Locate the cell with the specified text and output its [x, y] center coordinate. 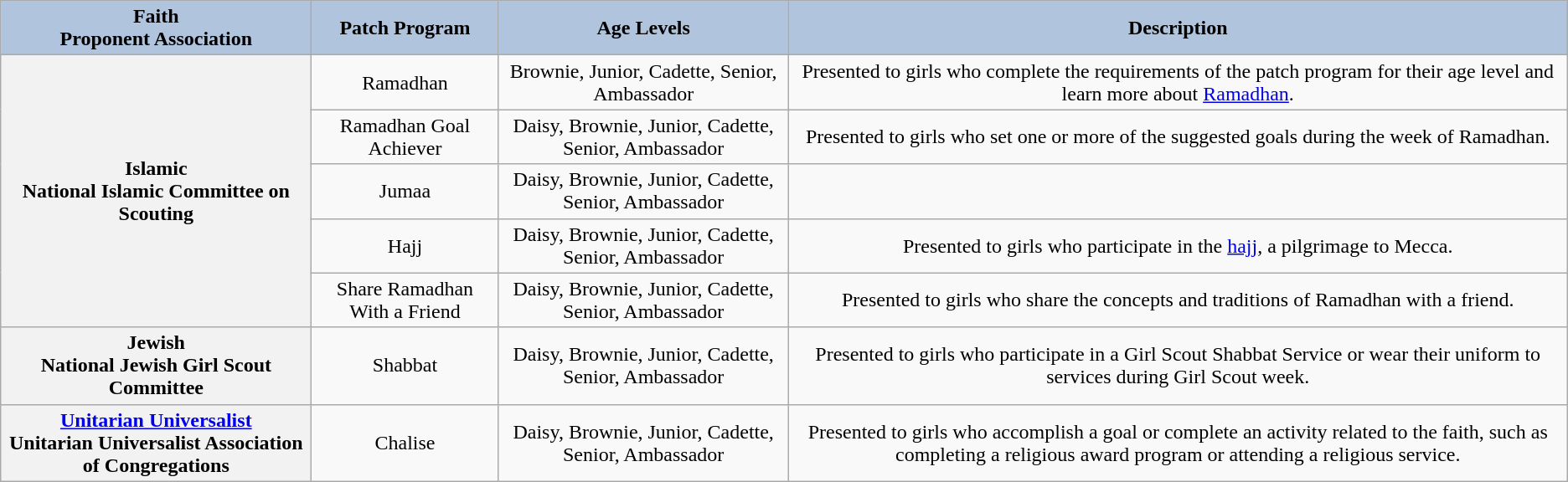
IslamicNational Islamic Committee on Scouting [156, 191]
Presented to girls who complete the requirements of the patch program for their age level and learn more about Ramadhan. [1178, 82]
JewishNational Jewish Girl Scout Committee [156, 366]
Ramadhan [405, 82]
Shabbat [405, 366]
Ramadhan Goal Achiever [405, 137]
Presented to girls who participate in the hajj, a pilgrimage to Mecca. [1178, 246]
FaithProponent Association [156, 28]
Chalise [405, 443]
Jumaa [405, 191]
Share Ramadhan With a Friend [405, 300]
Description [1178, 28]
Presented to girls who participate in a Girl Scout Shabbat Service or wear their uniform to services during Girl Scout week. [1178, 366]
Patch Program [405, 28]
Brownie, Junior, Cadette, Senior, Ambassador [643, 82]
Unitarian UniversalistUnitarian Universalist Association of Congregations [156, 443]
Age Levels [643, 28]
Hajj [405, 246]
Presented to girls who set one or more of the suggested goals during the week of Ramadhan. [1178, 137]
Presented to girls who share the concepts and traditions of Ramadhan with a friend. [1178, 300]
